Find where the given text appears and provide that cell's center as (X, Y) coordinate. 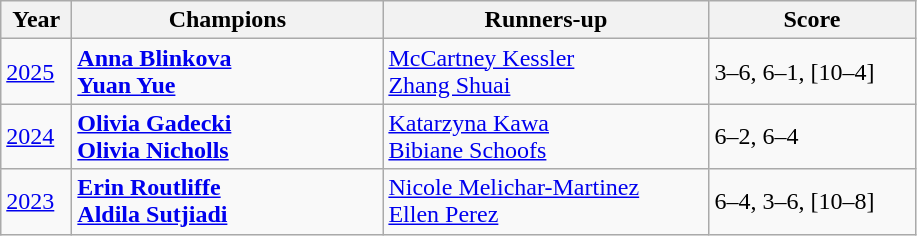
Erin Routliffe Aldila Sutjiadi (228, 202)
6–2, 6–4 (812, 136)
3–6, 6–1, [10–4] (812, 72)
Champions (228, 20)
2023 (36, 202)
2025 (36, 72)
Year (36, 20)
6–4, 3–6, [10–8] (812, 202)
Runners-up (546, 20)
Anna Blinkova Yuan Yue (228, 72)
Katarzyna Kawa Bibiane Schoofs (546, 136)
Olivia Gadecki Olivia Nicholls (228, 136)
2024 (36, 136)
Score (812, 20)
McCartney Kessler Zhang Shuai (546, 72)
Nicole Melichar-Martinez Ellen Perez (546, 202)
